Return [x, y] of the center of cell containing provided text 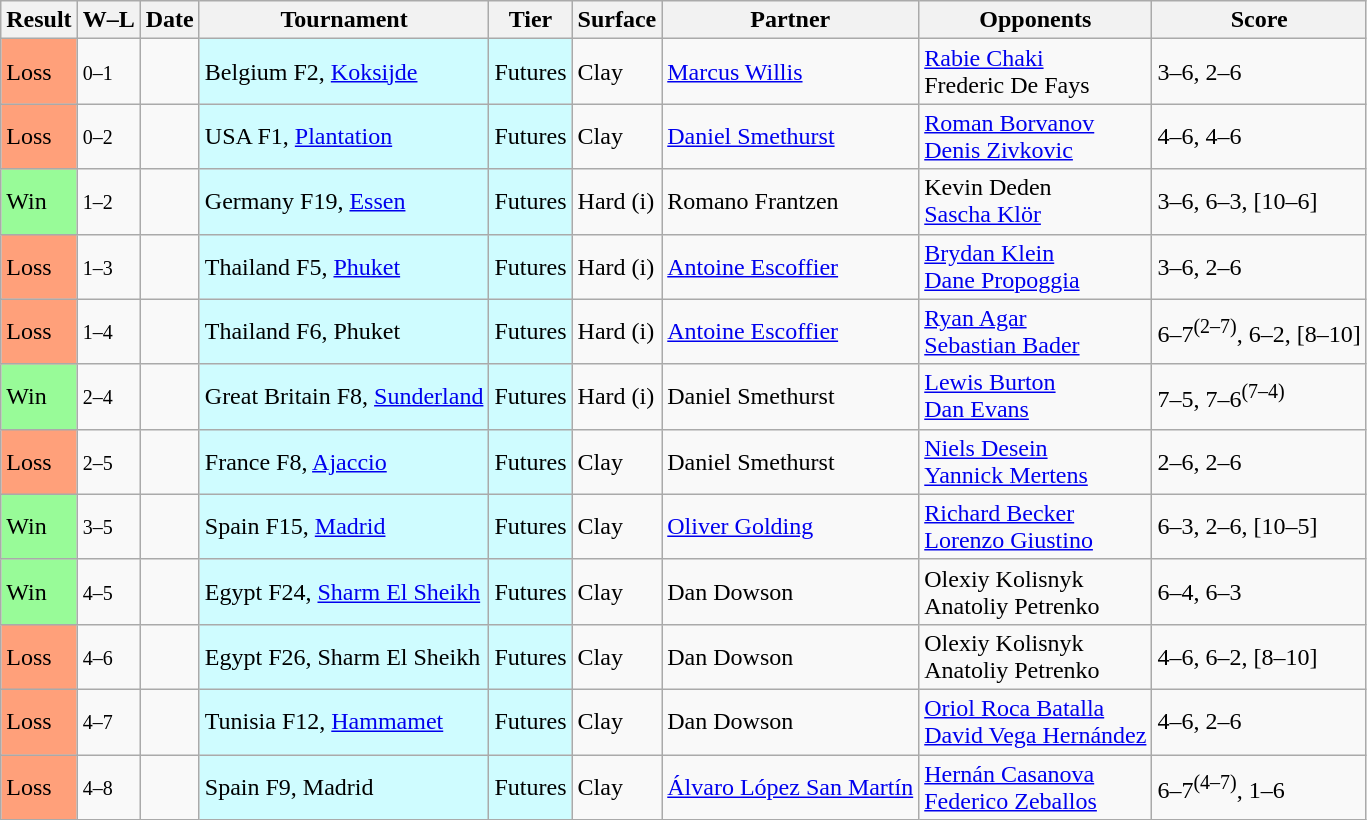
6–4, 6–3 [1259, 592]
Álvaro López San Martín [790, 786]
Score [1259, 20]
Belgium F2, Koksijde [344, 72]
4–6, 4–6 [1259, 136]
Opponents [1036, 20]
6–3, 2–6, [10–5] [1259, 526]
Surface [617, 20]
2–5 [108, 462]
Egypt F24, Sharm El Sheikh [344, 592]
Egypt F26, Sharm El Sheikh [344, 656]
Roman Borvanov Denis Zivkovic [1036, 136]
Richard Becker Lorenzo Giustino [1036, 526]
0–2 [108, 136]
2–4 [108, 396]
1–4 [108, 332]
France F8, Ajaccio [344, 462]
W–L [108, 20]
Hernán Casanova Federico Zeballos [1036, 786]
Partner [790, 20]
Lewis Burton Dan Evans [1036, 396]
7–5, 7–6(7–4) [1259, 396]
4–8 [108, 786]
Tier [530, 20]
Thailand F5, Phuket [344, 266]
Germany F19, Essen [344, 202]
1–2 [108, 202]
Date [170, 20]
Niels Desein Yannick Mertens [1036, 462]
Oriol Roca Batalla David Vega Hernández [1036, 722]
0–1 [108, 72]
Great Britain F8, Sunderland [344, 396]
Spain F9, Madrid [344, 786]
Tunisia F12, Hammamet [344, 722]
Brydan Klein Dane Propoggia [1036, 266]
Spain F15, Madrid [344, 526]
1–3 [108, 266]
USA F1, Plantation [344, 136]
4–5 [108, 592]
Result [39, 20]
Tournament [344, 20]
Kevin Deden Sascha Klör [1036, 202]
Thailand F6, Phuket [344, 332]
Oliver Golding [790, 526]
4–6, 2–6 [1259, 722]
4–6 [108, 656]
4–7 [108, 722]
3–6, 6–3, [10–6] [1259, 202]
Ryan Agar Sebastian Bader [1036, 332]
2–6, 2–6 [1259, 462]
4–6, 6–2, [8–10] [1259, 656]
Rabie Chaki Frederic De Fays [1036, 72]
Marcus Willis [790, 72]
6–7(4–7), 1–6 [1259, 786]
6–7(2–7), 6–2, [8–10] [1259, 332]
Romano Frantzen [790, 202]
3–5 [108, 526]
